Extract the (x, y) coordinate from the center of the cell holding the provided text.  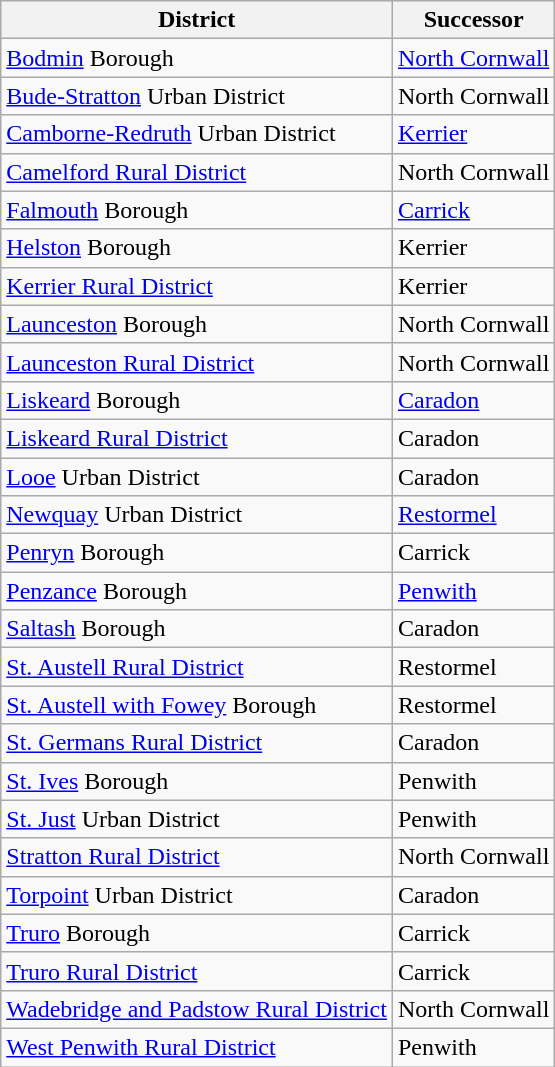
Successor (473, 20)
Stratton Rural District (197, 857)
St. Just Urban District (197, 819)
Liskeard Rural District (197, 438)
Truro Rural District (197, 971)
Camborne-Redruth Urban District (197, 134)
Falmouth Borough (197, 210)
St. Germans Rural District (197, 743)
St. Ives Borough (197, 781)
Newquay Urban District (197, 515)
Camelford Rural District (197, 172)
Truro Borough (197, 933)
St. Austell with Fowey Borough (197, 705)
Bodmin Borough (197, 58)
District (197, 20)
West Penwith Rural District (197, 1047)
Kerrier Rural District (197, 286)
Wadebridge and Padstow Rural District (197, 1009)
Launceston Borough (197, 324)
Helston Borough (197, 248)
Looe Urban District (197, 477)
Saltash Borough (197, 629)
St. Austell Rural District (197, 667)
Launceston Rural District (197, 362)
Penryn Borough (197, 553)
Torpoint Urban District (197, 895)
Bude-Stratton Urban District (197, 96)
Penzance Borough (197, 591)
Liskeard Borough (197, 400)
